From the cell containing the given text, extract its center point as [x, y] coordinate. 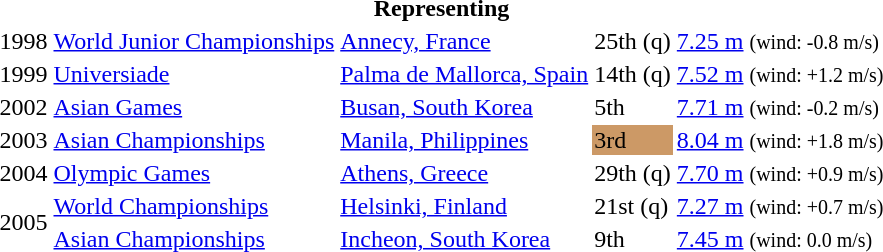
Manila, Philippines [464, 140]
5th [633, 107]
Helsinki, Finland [464, 206]
21st (q) [633, 206]
Athens, Greece [464, 173]
Busan, South Korea [464, 107]
World Championships [194, 206]
Asian Championships [194, 140]
3rd [633, 140]
29th (q) [633, 173]
Olympic Games [194, 173]
Palma de Mallorca, Spain [464, 74]
Asian Games [194, 107]
Annecy, France [464, 41]
25th (q) [633, 41]
Universiade [194, 74]
World Junior Championships [194, 41]
14th (q) [633, 74]
